Find where the given text appears and provide that cell's center as (X, Y) coordinate. 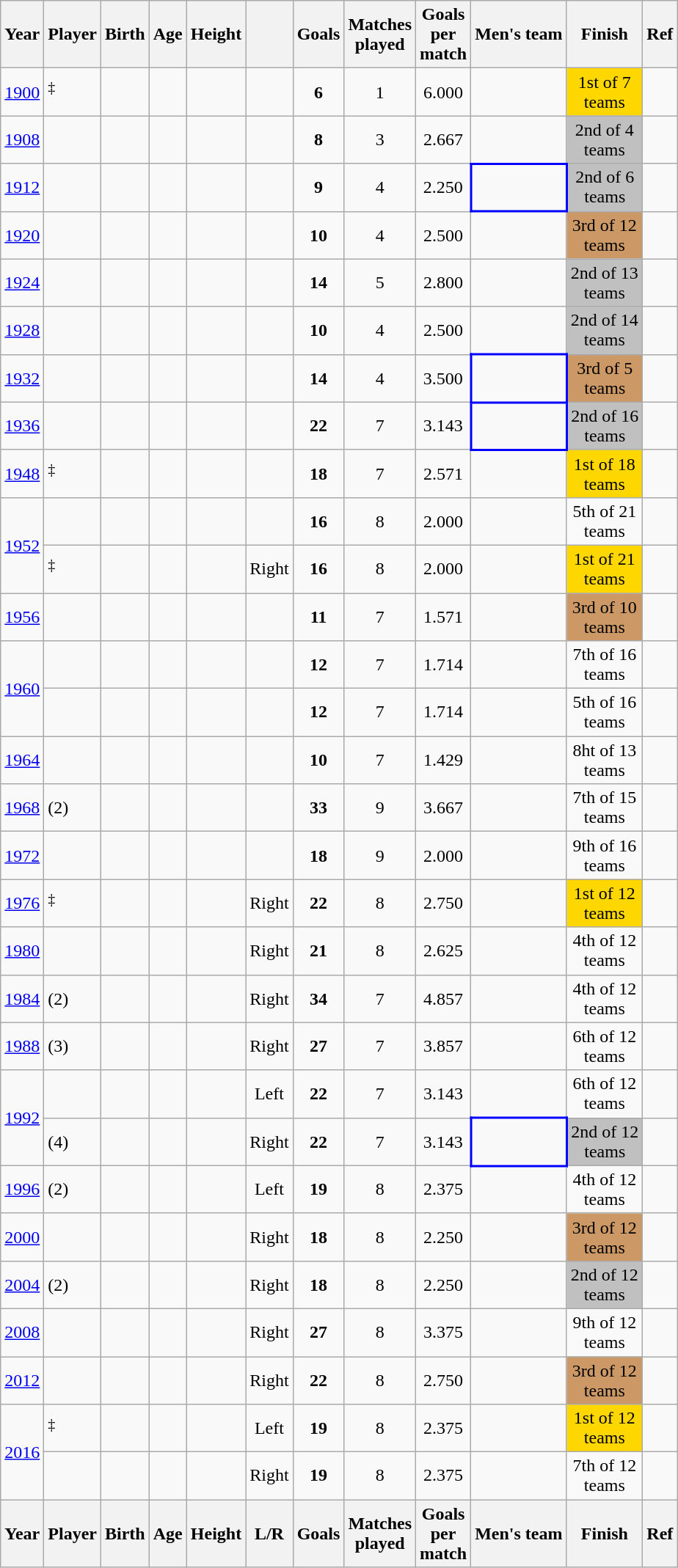
1952 (22, 545)
2nd of 4teams (605, 139)
1 (380, 92)
33 (318, 808)
1st of 21teams (605, 569)
3.857 (443, 1046)
1st of 7teams (605, 92)
1900 (22, 92)
2nd of 13teams (605, 283)
1984 (22, 999)
3.375 (443, 1332)
1992 (22, 1118)
1976 (22, 904)
1936 (22, 425)
6 (318, 92)
1932 (22, 378)
1988 (22, 1046)
1.429 (443, 760)
1928 (22, 330)
1920 (22, 235)
34 (318, 999)
7th of 12teams (605, 1476)
1924 (22, 283)
1.571 (443, 616)
5 (380, 283)
5th of 21teams (605, 521)
2.800 (443, 283)
5th of 16teams (605, 713)
3 (380, 139)
2016 (22, 1452)
2nd of 16teams (605, 425)
1912 (22, 188)
4.857 (443, 999)
2nd of 6teams (605, 188)
2.625 (443, 950)
1948 (22, 474)
1960 (22, 689)
1980 (22, 950)
9th of 12teams (605, 1332)
7th of 16teams (605, 664)
2008 (22, 1332)
6.000 (443, 92)
9th of 16teams (605, 855)
2.667 (443, 139)
21 (318, 950)
1968 (22, 808)
1964 (22, 760)
11 (318, 616)
3.667 (443, 808)
7th of 15teams (605, 808)
2nd of 14teams (605, 330)
3.500 (443, 378)
2004 (22, 1285)
1956 (22, 616)
1996 (22, 1190)
8ht of 13teams (605, 760)
L/R (269, 1534)
3rd of 5teams (605, 378)
2.571 (443, 474)
1972 (22, 855)
1908 (22, 139)
(3) (73, 1046)
1st of 18teams (605, 474)
2000 (22, 1237)
3rd of 10teams (605, 616)
2012 (22, 1380)
(4) (73, 1141)
